Identify which cell holds the provided text, then report its (x, y) central coordinate. 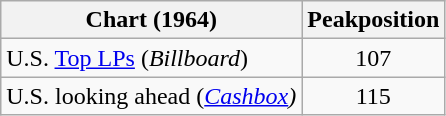
Peakposition (374, 20)
U.S. Top LPs (Billboard) (152, 58)
115 (374, 96)
Chart (1964) (152, 20)
107 (374, 58)
U.S. looking ahead (Cashbox) (152, 96)
